Scan for the cell matching the given text and deliver its [X, Y] coordinate at center. 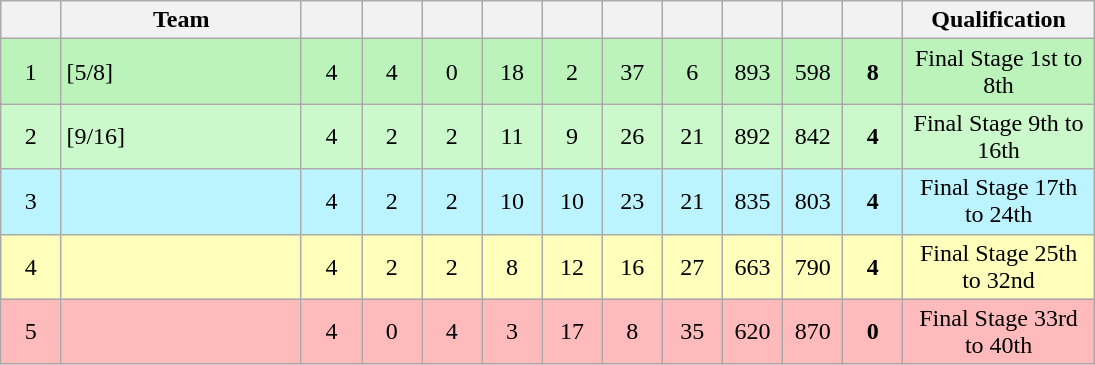
620 [752, 332]
[9/16] [182, 136]
893 [752, 72]
27 [692, 266]
[5/8] [182, 72]
16 [632, 266]
5 [31, 332]
17 [572, 332]
842 [813, 136]
23 [632, 202]
Final Stage 17th to 24th [998, 202]
Final Stage 9th to 16th [998, 136]
1 [31, 72]
Final Stage 1st to 8th [998, 72]
35 [692, 332]
12 [572, 266]
790 [813, 266]
892 [752, 136]
Team [182, 20]
598 [813, 72]
803 [813, 202]
Final Stage 33rd to 40th [998, 332]
Qualification [998, 20]
26 [632, 136]
6 [692, 72]
11 [512, 136]
9 [572, 136]
870 [813, 332]
37 [632, 72]
663 [752, 266]
835 [752, 202]
18 [512, 72]
Final Stage 25th to 32nd [998, 266]
